Output the [x, y] coordinate of the center of the cell containing the given text.  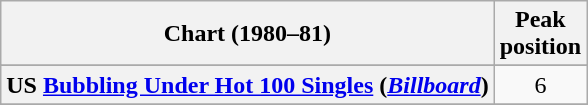
US Bubbling Under Hot 100 Singles (Billboard) [248, 85]
6 [540, 85]
Peak position [540, 34]
Chart (1980–81) [248, 34]
